From the cell containing the given text, extract its center point as (x, y) coordinate. 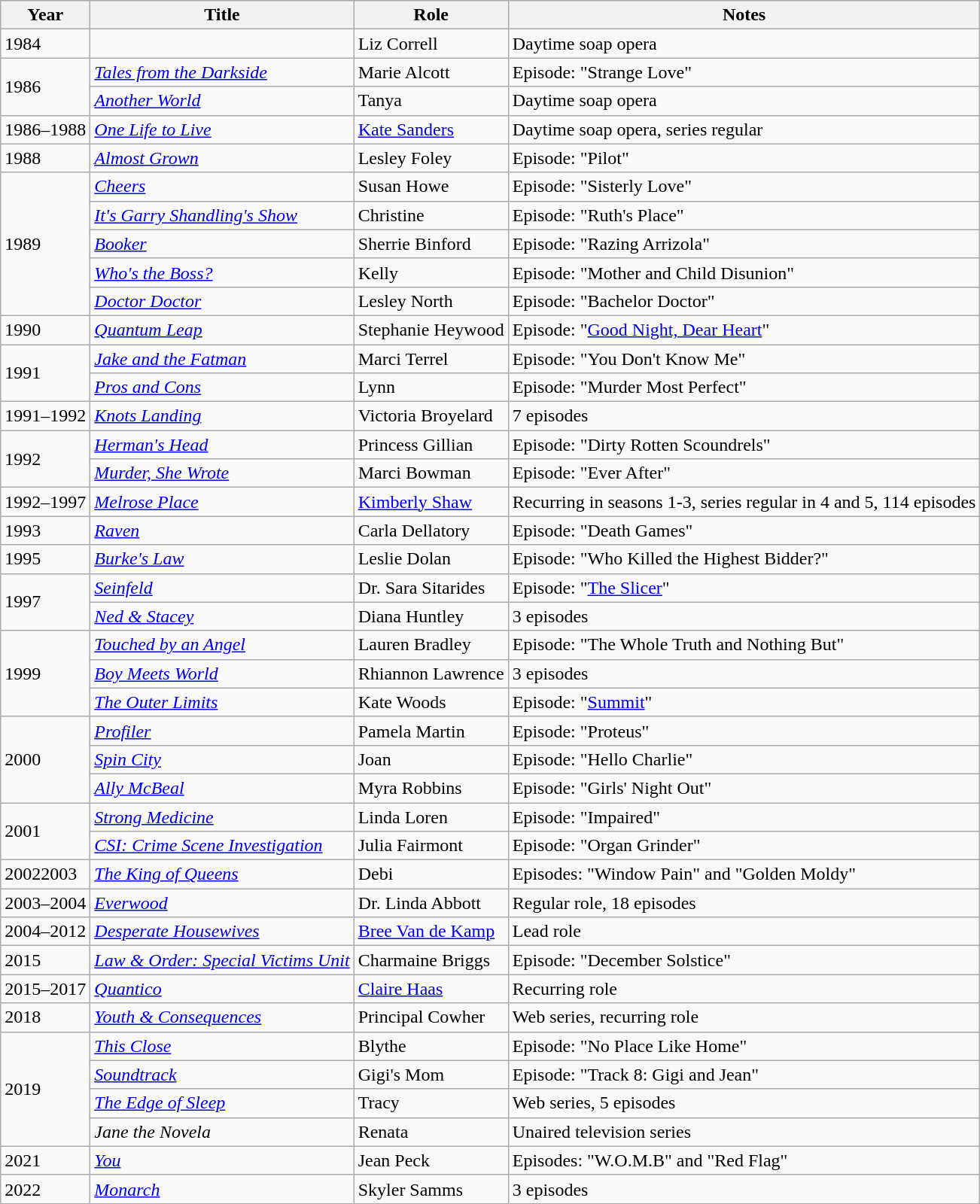
Title (222, 15)
Bree Van de Kamp (431, 932)
You (222, 1160)
1986 (45, 87)
Ned & Stacey (222, 616)
The Edge of Sleep (222, 1103)
Cheers (222, 187)
Joan (431, 759)
1991 (45, 373)
Kate Sanders (431, 129)
CSI: Crime Scene Investigation (222, 846)
Another World (222, 101)
Almost Grown (222, 158)
Susan Howe (431, 187)
Renata (431, 1132)
Quantico (222, 989)
Daytime soap opera, series regular (744, 129)
1993 (45, 531)
Linda Loren (431, 816)
The King of Queens (222, 874)
2019 (45, 1089)
Marci Terrel (431, 359)
Sherrie Binford (431, 244)
Kate Woods (431, 702)
Youth & Consequences (222, 1017)
Unaired television series (744, 1132)
Seinfeld (222, 588)
Desperate Housewives (222, 932)
Blythe (431, 1046)
Spin City (222, 759)
Princess Gillian (431, 445)
Episode: "Ruth's Place" (744, 215)
1997 (45, 602)
Pros and Cons (222, 388)
1991–1992 (45, 416)
Episode: "Bachelor Doctor" (744, 301)
Christine (431, 215)
Herman's Head (222, 445)
Notes (744, 15)
Claire Haas (431, 989)
Who's the Boss? (222, 272)
Episode: "The Whole Truth and Nothing But" (744, 645)
Burke's Law (222, 559)
Marie Alcott (431, 72)
Web series, 5 episodes (744, 1103)
Episode: "Track 8: Gigi and Jean" (744, 1075)
Episode: "Sisterly Love" (744, 187)
1986–1988 (45, 129)
2022 (45, 1189)
1992 (45, 459)
Recurring role (744, 989)
Episode: "Death Games" (744, 531)
2001 (45, 831)
Diana Huntley (431, 616)
Kimberly Shaw (431, 502)
Lesley North (431, 301)
Episode: "Organ Grinder" (744, 846)
1988 (45, 158)
7 episodes (744, 416)
20022003 (45, 874)
1995 (45, 559)
Kelly (431, 272)
2015–2017 (45, 989)
Victoria Broyelard (431, 416)
2004–2012 (45, 932)
Charmaine Briggs (431, 960)
Episode: "Good Night, Dear Heart" (744, 330)
Gigi's Mom (431, 1075)
Web series, recurring role (744, 1017)
Jane the Novela (222, 1132)
Boy Meets World (222, 673)
Booker (222, 244)
Raven (222, 531)
Debi (431, 874)
Lynn (431, 388)
1984 (45, 44)
Skyler Samms (431, 1189)
Episode: "Girls' Night Out" (744, 788)
Episode: "The Slicer" (744, 588)
Carla Dellatory (431, 531)
Everwood (222, 903)
Episode: "Summit" (744, 702)
2015 (45, 960)
Lesley Foley (431, 158)
2003–2004 (45, 903)
The Outer Limits (222, 702)
Episodes: "W.O.M.B" and "Red Flag" (744, 1160)
It's Garry Shandling's Show (222, 215)
1990 (45, 330)
Episodes: "Window Pain" and "Golden Moldy" (744, 874)
Pamela Martin (431, 731)
Stephanie Heywood (431, 330)
Role (431, 15)
Lauren Bradley (431, 645)
Murder, She Wrote (222, 473)
Lead role (744, 932)
Jake and the Fatman (222, 359)
Liz Correll (431, 44)
Episode: "Impaired" (744, 816)
Julia Fairmont (431, 846)
Recurring in seasons 1-3, series regular in 4 and 5, 114 episodes (744, 502)
2018 (45, 1017)
Year (45, 15)
Knots Landing (222, 416)
Episode: "You Don't Know Me" (744, 359)
Episode: "Mother and Child Disunion" (744, 272)
Soundtrack (222, 1075)
Episode: "December Solstice" (744, 960)
1999 (45, 673)
Rhiannon Lawrence (431, 673)
Leslie Dolan (431, 559)
Melrose Place (222, 502)
Episode: "Pilot" (744, 158)
Strong Medicine (222, 816)
Tanya (431, 101)
Myra Robbins (431, 788)
Monarch (222, 1189)
Quantum Leap (222, 330)
Doctor Doctor (222, 301)
This Close (222, 1046)
Dr. Linda Abbott (431, 903)
Touched by an Angel (222, 645)
2000 (45, 759)
Marci Bowman (431, 473)
Tales from the Darkside (222, 72)
Principal Cowher (431, 1017)
Law & Order: Special Victims Unit (222, 960)
Tracy (431, 1103)
Episode: "Strange Love" (744, 72)
One Life to Live (222, 129)
Episode: "Razing Arrizola" (744, 244)
Episode: "Who Killed the Highest Bidder?" (744, 559)
Episode: "Murder Most Perfect" (744, 388)
Episode: "No Place Like Home" (744, 1046)
Dr. Sara Sitarides (431, 588)
2021 (45, 1160)
Regular role, 18 episodes (744, 903)
Ally McBeal (222, 788)
1989 (45, 244)
1992–1997 (45, 502)
Jean Peck (431, 1160)
Episode: "Ever After" (744, 473)
Profiler (222, 731)
Episode: "Dirty Rotten Scoundrels" (744, 445)
Episode: "Proteus" (744, 731)
Episode: "Hello Charlie" (744, 759)
